Find where the given text appears and provide that cell's center as [X, Y] coordinate. 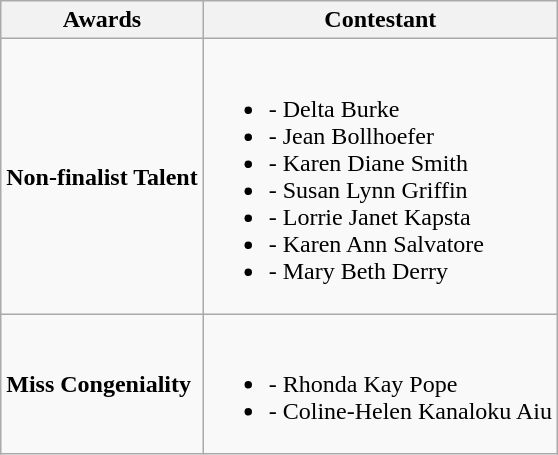
Awards [102, 20]
Non-finalist Talent [102, 176]
Contestant [380, 20]
- Delta Burke - Jean Bollhoefer - Karen Diane Smith - Susan Lynn Griffin - Lorrie Janet Kapsta - Karen Ann Salvatore - Mary Beth Derry [380, 176]
- Rhonda Kay Pope - Coline-Helen Kanaloku Aiu [380, 384]
Miss Congeniality [102, 384]
